Capture the cell that displays the provided text and extract its [x, y] central coordinate. 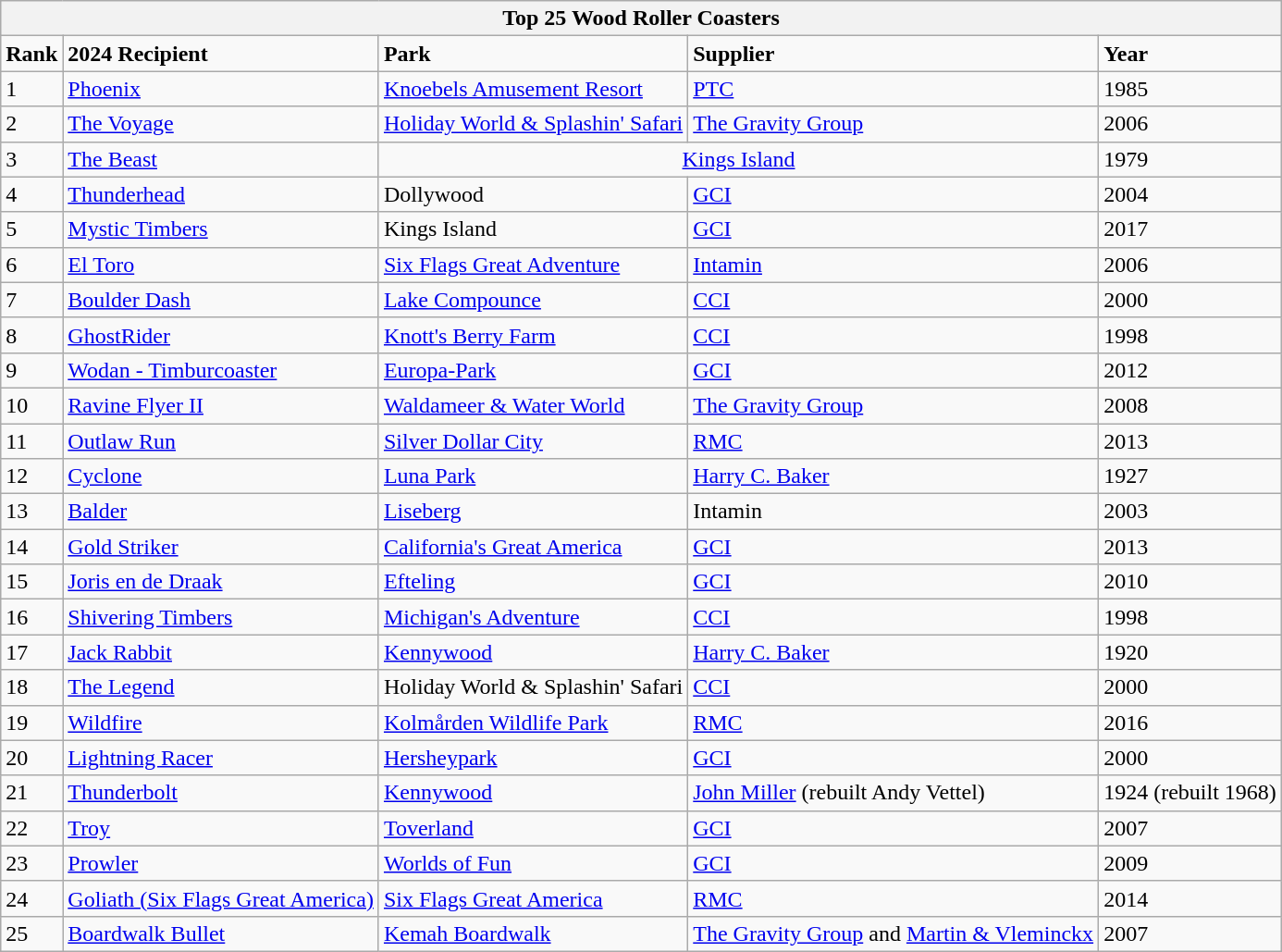
7 [31, 300]
Six Flags Great Adventure [533, 265]
Ravine Flyer II [221, 405]
20 [31, 758]
Europa-Park [533, 370]
22 [31, 828]
Top 25 Wood Roller Coasters [642, 19]
Kolmården Wildlife Park [533, 723]
Worlds of Fun [533, 863]
10 [31, 405]
Hersheypark [533, 758]
Silver Dollar City [533, 441]
2016 [1190, 723]
6 [31, 265]
Outlaw Run [221, 441]
24 [31, 898]
Knoebels Amusement Resort [533, 89]
Toverland [533, 828]
2 [31, 124]
Prowler [221, 863]
2004 [1190, 194]
Jack Rabbit [221, 652]
Wodan - Timburcoaster [221, 370]
9 [31, 370]
1 [31, 89]
The Voyage [221, 124]
California's Great America [533, 547]
Liseberg [533, 512]
1924 (rebuilt 1968) [1190, 793]
Waldameer & Water World [533, 405]
21 [31, 793]
Mystic Timbers [221, 229]
Year [1190, 54]
Michigan's Adventure [533, 617]
Boardwalk Bullet [221, 933]
Lightning Racer [221, 758]
Thunderhead [221, 194]
2008 [1190, 405]
Shivering Timbers [221, 617]
Boulder Dash [221, 300]
18 [31, 687]
Joris en de Draak [221, 582]
2014 [1190, 898]
The Gravity Group and Martin & Vleminckx [894, 933]
Gold Striker [221, 547]
Six Flags Great America [533, 898]
1985 [1190, 89]
14 [31, 547]
13 [31, 512]
2010 [1190, 582]
Thunderbolt [221, 793]
Knott's Berry Farm [533, 335]
16 [31, 617]
23 [31, 863]
15 [31, 582]
The Legend [221, 687]
1979 [1190, 159]
8 [31, 335]
Wildfire [221, 723]
The Beast [221, 159]
17 [31, 652]
5 [31, 229]
Rank [31, 54]
Supplier [894, 54]
Kemah Boardwalk [533, 933]
PTC [894, 89]
Park [533, 54]
4 [31, 194]
3 [31, 159]
2003 [1190, 512]
Balder [221, 512]
2017 [1190, 229]
Lake Compounce [533, 300]
2024 Recipient [221, 54]
11 [31, 441]
1920 [1190, 652]
Efteling [533, 582]
2012 [1190, 370]
1927 [1190, 476]
John Miller (rebuilt Andy Vettel) [894, 793]
Luna Park [533, 476]
19 [31, 723]
12 [31, 476]
Goliath (Six Flags Great America) [221, 898]
Dollywood [533, 194]
Troy [221, 828]
25 [31, 933]
Phoenix [221, 89]
2009 [1190, 863]
Cyclone [221, 476]
GhostRider [221, 335]
El Toro [221, 265]
